From the cell containing the given text, extract its center point as [x, y] coordinate. 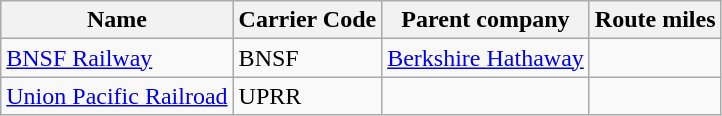
Name [117, 20]
Union Pacific Railroad [117, 96]
BNSF Railway [117, 58]
UPRR [308, 96]
Parent company [486, 20]
Berkshire Hathaway [486, 58]
BNSF [308, 58]
Route miles [655, 20]
Carrier Code [308, 20]
